Return the [x, y] coordinate for the center point of the cell that contains the specified text.  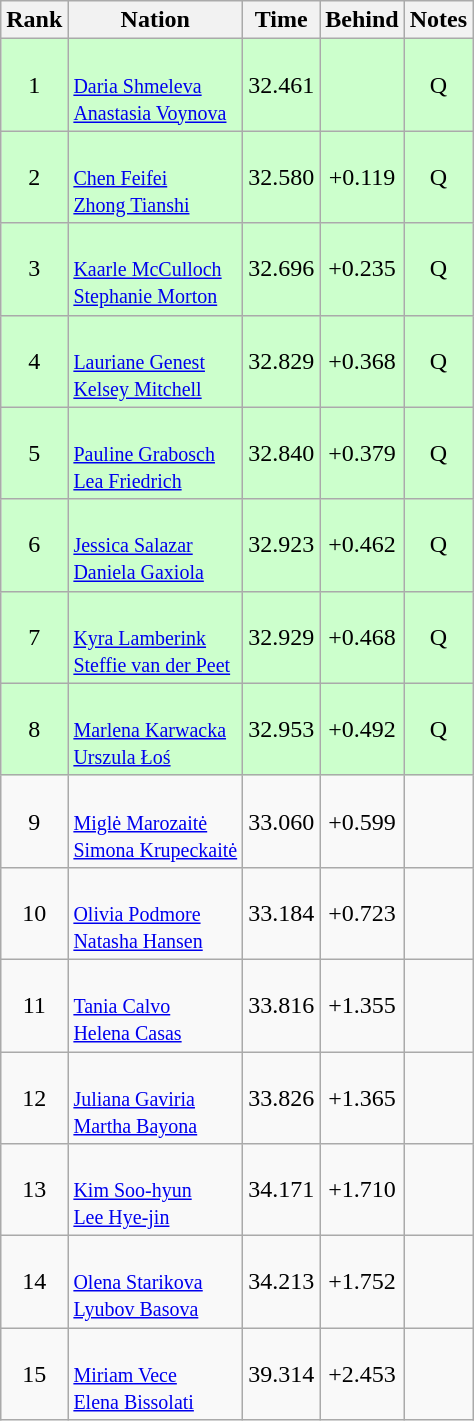
Notes [438, 20]
Rank [34, 20]
8 [34, 729]
4 [34, 361]
33.184 [282, 913]
+1.710 [362, 1190]
33.826 [282, 1098]
+1.365 [362, 1098]
10 [34, 913]
14 [34, 1282]
32.953 [282, 729]
34.213 [282, 1282]
12 [34, 1098]
Chen FeifeiZhong Tianshi [156, 177]
32.580 [282, 177]
Kim Soo-hyunLee Hye-jin [156, 1190]
Lauriane GenestKelsey Mitchell [156, 361]
Olivia PodmoreNatasha Hansen [156, 913]
32.461 [282, 85]
11 [34, 1005]
5 [34, 453]
32.829 [282, 361]
34.171 [282, 1190]
Kyra LamberinkSteffie van der Peet [156, 637]
+0.468 [362, 637]
13 [34, 1190]
+0.462 [362, 545]
+0.599 [362, 821]
Marlena KarwackaUrszula Łoś [156, 729]
+1.355 [362, 1005]
Kaarle McCullochStephanie Morton [156, 269]
1 [34, 85]
+0.368 [362, 361]
Tania CalvoHelena Casas [156, 1005]
Miriam VeceElena Bissolati [156, 1374]
3 [34, 269]
6 [34, 545]
32.929 [282, 637]
Nation [156, 20]
9 [34, 821]
+0.235 [362, 269]
33.060 [282, 821]
Pauline GraboschLea Friedrich [156, 453]
Olena StarikovaLyubov Basova [156, 1282]
32.923 [282, 545]
+0.379 [362, 453]
2 [34, 177]
+0.492 [362, 729]
32.840 [282, 453]
Miglė MarozaitėSimona Krupeckaitė [156, 821]
Juliana GaviriaMartha Bayona [156, 1098]
Behind [362, 20]
+0.723 [362, 913]
Jessica SalazarDaniela Gaxiola [156, 545]
Daria ShmelevaAnastasia Voynova [156, 85]
+2.453 [362, 1374]
33.816 [282, 1005]
32.696 [282, 269]
+1.752 [362, 1282]
+0.119 [362, 177]
Time [282, 20]
39.314 [282, 1374]
15 [34, 1374]
7 [34, 637]
